Detect which cell encompasses the target text, then output its (X, Y) center coordinate. 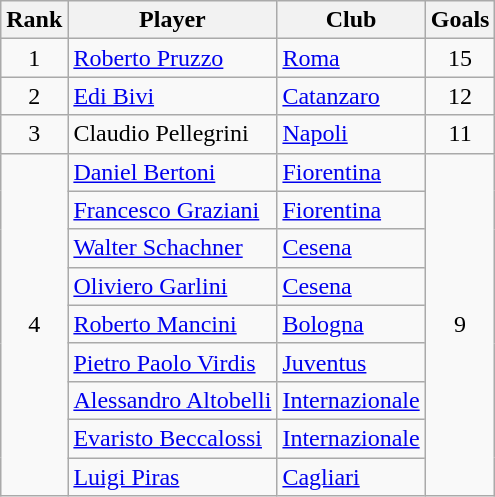
Roberto Mancini (172, 324)
Rank (34, 20)
1 (34, 58)
15 (460, 58)
Francesco Graziani (172, 210)
Pietro Paolo Virdis (172, 362)
Napoli (351, 134)
Walter Schachner (172, 248)
Juventus (351, 362)
3 (34, 134)
Claudio Pellegrini (172, 134)
Edi Bivi (172, 96)
Roma (351, 58)
Club (351, 20)
Evaristo Beccalossi (172, 438)
Oliviero Garlini (172, 286)
Player (172, 20)
11 (460, 134)
9 (460, 324)
Daniel Bertoni (172, 172)
2 (34, 96)
Goals (460, 20)
Luigi Piras (172, 477)
12 (460, 96)
4 (34, 324)
Cagliari (351, 477)
Roberto Pruzzo (172, 58)
Alessandro Altobelli (172, 400)
Catanzaro (351, 96)
Bologna (351, 324)
